Provide the (x, y) coordinate of the cell's center where the given text is located.  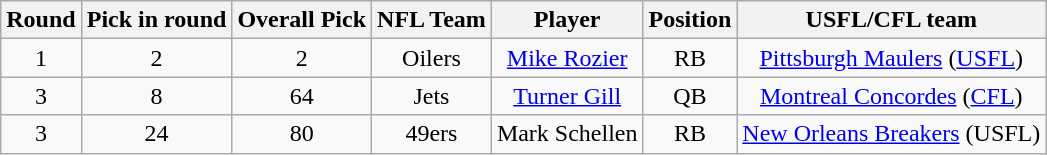
Jets (432, 96)
49ers (432, 134)
Position (690, 20)
Turner Gill (567, 96)
Player (567, 20)
24 (156, 134)
New Orleans Breakers (USFL) (892, 134)
Mike Rozier (567, 58)
Pittsburgh Maulers (USFL) (892, 58)
Pick in round (156, 20)
1 (41, 58)
80 (302, 134)
Overall Pick (302, 20)
Mark Schellen (567, 134)
Oilers (432, 58)
QB (690, 96)
Montreal Concordes (CFL) (892, 96)
Round (41, 20)
USFL/CFL team (892, 20)
8 (156, 96)
NFL Team (432, 20)
64 (302, 96)
